Find where the given text appears and provide that cell's center as [x, y] coordinate. 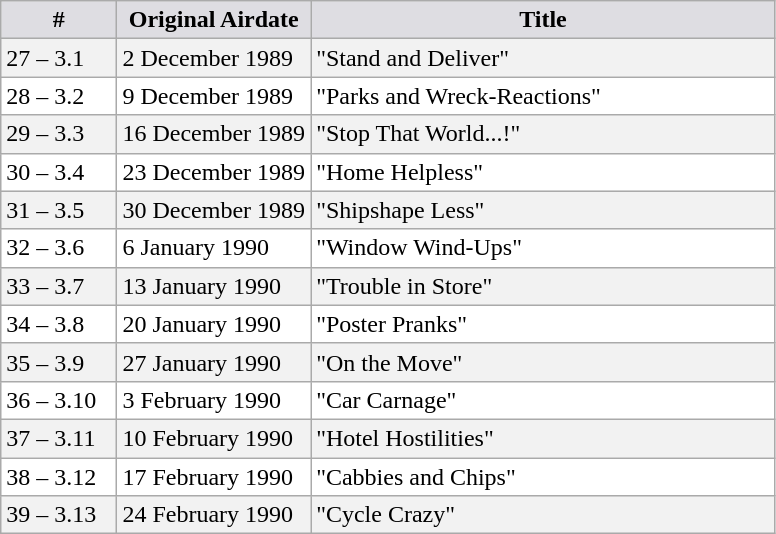
"Hotel Hostilities" [544, 438]
13 January 1990 [214, 286]
3 February 1990 [214, 400]
39 – 3.13 [59, 515]
"Cycle Crazy" [544, 515]
37 – 3.11 [59, 438]
33 – 3.7 [59, 286]
# [59, 20]
"Home Helpless" [544, 172]
32 – 3.6 [59, 248]
29 – 3.3 [59, 134]
Title [544, 20]
"Window Wind-Ups" [544, 248]
28 – 3.2 [59, 96]
"Shipshape Less" [544, 210]
"Car Carnage" [544, 400]
2 December 1989 [214, 58]
23 December 1989 [214, 172]
"Parks and Wreck-Reactions" [544, 96]
17 February 1990 [214, 477]
6 January 1990 [214, 248]
"Stop That World...!" [544, 134]
36 – 3.10 [59, 400]
20 January 1990 [214, 324]
27 – 3.1 [59, 58]
34 – 3.8 [59, 324]
30 December 1989 [214, 210]
16 December 1989 [214, 134]
24 February 1990 [214, 515]
9 December 1989 [214, 96]
"Poster Pranks" [544, 324]
"On the Move" [544, 362]
38 – 3.12 [59, 477]
"Stand and Deliver" [544, 58]
31 – 3.5 [59, 210]
10 February 1990 [214, 438]
"Cabbies and Chips" [544, 477]
30 – 3.4 [59, 172]
27 January 1990 [214, 362]
35 – 3.9 [59, 362]
"Trouble in Store" [544, 286]
Original Airdate [214, 20]
